Return the [x, y] coordinate for the center point of the cell that contains the specified text.  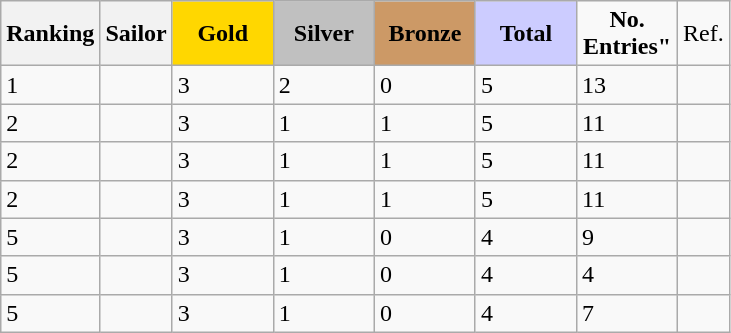
No. Entries" [628, 34]
Bronze [424, 34]
13 [628, 85]
Ref. [704, 34]
9 [628, 237]
7 [628, 313]
Ranking [50, 34]
Sailor [136, 34]
Gold [222, 34]
Silver [324, 34]
Total [526, 34]
